Return the (x, y) coordinate for the center point of the cell that contains the specified text.  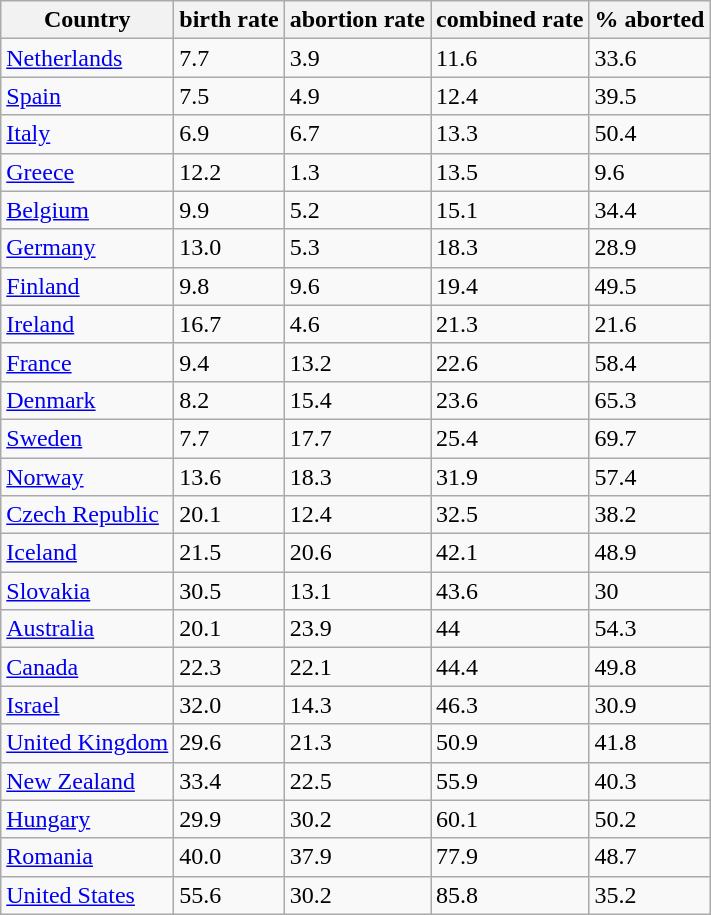
Australia (88, 629)
44.4 (510, 667)
New Zealand (88, 781)
% aborted (650, 20)
Greece (88, 172)
30.5 (229, 591)
15.1 (510, 210)
Finland (88, 286)
Czech Republic (88, 515)
49.8 (650, 667)
32.5 (510, 515)
Spain (88, 96)
20.6 (357, 553)
Belgium (88, 210)
Country (88, 20)
9.8 (229, 286)
13.2 (357, 362)
50.4 (650, 134)
31.9 (510, 477)
22.6 (510, 362)
85.8 (510, 895)
22.3 (229, 667)
35.2 (650, 895)
21.5 (229, 553)
13.0 (229, 248)
Romania (88, 857)
Italy (88, 134)
33.6 (650, 58)
Canada (88, 667)
60.1 (510, 819)
57.4 (650, 477)
United States (88, 895)
9.4 (229, 362)
11.6 (510, 58)
Ireland (88, 324)
34.4 (650, 210)
Israel (88, 705)
13.3 (510, 134)
25.4 (510, 438)
1.3 (357, 172)
France (88, 362)
Norway (88, 477)
37.9 (357, 857)
77.9 (510, 857)
69.7 (650, 438)
48.9 (650, 553)
13.6 (229, 477)
15.4 (357, 400)
55.9 (510, 781)
41.8 (650, 743)
30.9 (650, 705)
5.3 (357, 248)
birth rate (229, 20)
42.1 (510, 553)
33.4 (229, 781)
Netherlands (88, 58)
46.3 (510, 705)
United Kingdom (88, 743)
6.9 (229, 134)
Germany (88, 248)
23.6 (510, 400)
9.9 (229, 210)
7.5 (229, 96)
58.4 (650, 362)
17.7 (357, 438)
22.5 (357, 781)
Denmark (88, 400)
combined rate (510, 20)
14.3 (357, 705)
Sweden (88, 438)
6.7 (357, 134)
3.9 (357, 58)
40.3 (650, 781)
30 (650, 591)
44 (510, 629)
Iceland (88, 553)
29.9 (229, 819)
50.2 (650, 819)
28.9 (650, 248)
12.2 (229, 172)
13.1 (357, 591)
43.6 (510, 591)
19.4 (510, 286)
21.6 (650, 324)
abortion rate (357, 20)
13.5 (510, 172)
Hungary (88, 819)
Slovakia (88, 591)
22.1 (357, 667)
23.9 (357, 629)
50.9 (510, 743)
16.7 (229, 324)
32.0 (229, 705)
48.7 (650, 857)
8.2 (229, 400)
40.0 (229, 857)
39.5 (650, 96)
29.6 (229, 743)
38.2 (650, 515)
5.2 (357, 210)
54.3 (650, 629)
55.6 (229, 895)
4.6 (357, 324)
49.5 (650, 286)
65.3 (650, 400)
4.9 (357, 96)
